Return [X, Y] of the center of cell containing provided text 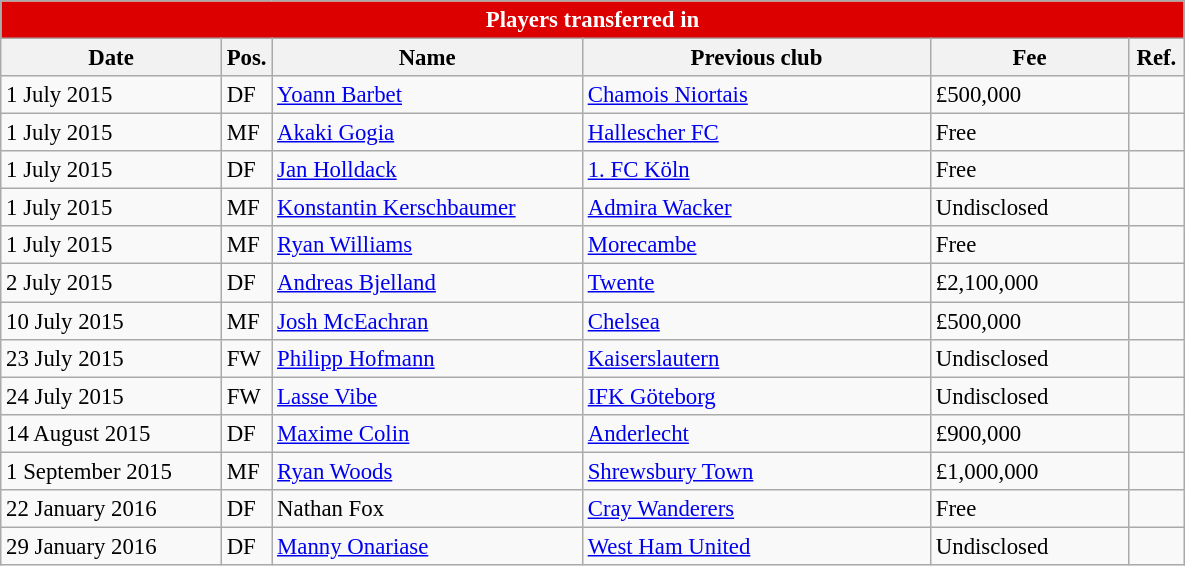
Pos. [246, 58]
Konstantin Kerschbaumer [428, 208]
Andreas Bjelland [428, 283]
Ryan Woods [428, 471]
Twente [756, 283]
£2,100,000 [1029, 283]
West Ham United [756, 546]
Yoann Barbet [428, 95]
Chelsea [756, 321]
Maxime Colin [428, 433]
Philipp Hofmann [428, 358]
14 August 2015 [112, 433]
Chamois Niortais [756, 95]
Previous club [756, 58]
Date [112, 58]
Josh McEachran [428, 321]
10 July 2015 [112, 321]
2 July 2015 [112, 283]
Manny Onariase [428, 546]
Nathan Fox [428, 509]
Akaki Gogia [428, 133]
22 January 2016 [112, 509]
Name [428, 58]
Anderlecht [756, 433]
Morecambe [756, 245]
Kaiserslautern [756, 358]
1 September 2015 [112, 471]
1. FC Köln [756, 170]
Admira Wacker [756, 208]
£900,000 [1029, 433]
Ref. [1157, 58]
Jan Holldack [428, 170]
Hallescher FC [756, 133]
£1,000,000 [1029, 471]
IFK Göteborg [756, 396]
Lasse Vibe [428, 396]
29 January 2016 [112, 546]
Players transferred in [592, 20]
23 July 2015 [112, 358]
24 July 2015 [112, 396]
Fee [1029, 58]
Shrewsbury Town [756, 471]
Cray Wanderers [756, 509]
Ryan Williams [428, 245]
